For the text-containing cell, return its midpoint in [X, Y] coordinate format. 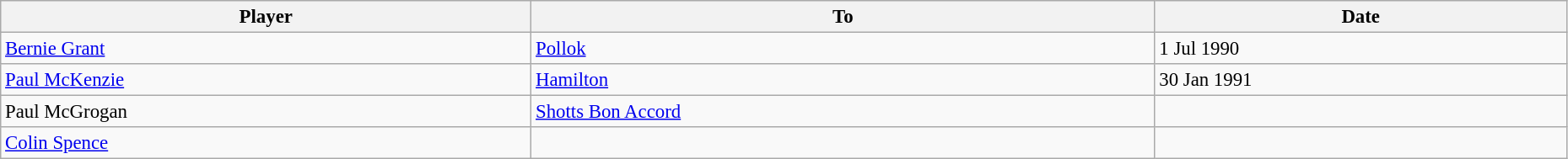
Pollok [843, 49]
Colin Spence [267, 143]
Bernie Grant [267, 49]
To [843, 17]
Paul McKenzie [267, 80]
Hamilton [843, 80]
Date [1361, 17]
30 Jan 1991 [1361, 80]
Shotts Bon Accord [843, 112]
1 Jul 1990 [1361, 49]
Paul McGrogan [267, 112]
Player [267, 17]
